Determine the [x, y] coordinate at the center of the cell enclosing the given text.  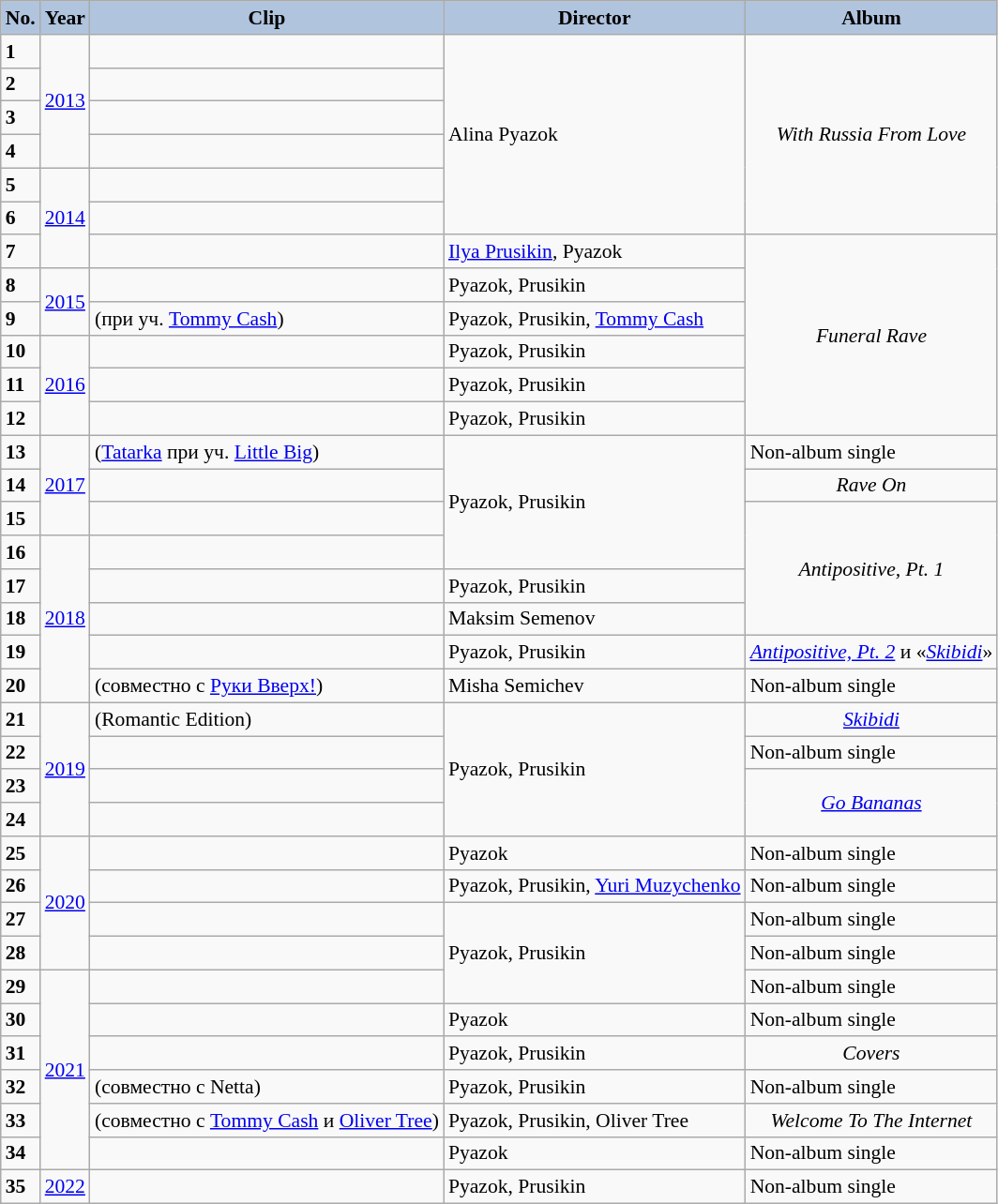
7 [21, 252]
Antipositive, Pt. 2 и «Skibidi» [872, 653]
Album [872, 18]
Maksim Semenov [595, 619]
10 [21, 352]
2022 [66, 1187]
Funeral Rave [872, 336]
2021 [66, 1070]
(совместно с Tommy Cash и Oliver Tree) [266, 1121]
15 [21, 519]
Go Bananas [872, 803]
30 [21, 1020]
Alina Pyazok [595, 135]
No. [21, 18]
33 [21, 1121]
22 [21, 753]
Year [66, 18]
2015 [66, 302]
17 [21, 586]
(при уч. Tommy Cash) [266, 319]
1 [21, 52]
35 [21, 1187]
19 [21, 653]
(совместно с Netta) [266, 1087]
Rave On [872, 486]
Antipositive, Pt. 1 [872, 569]
With Russia From Love [872, 135]
Ilya Prusikin, Pyazok [595, 252]
21 [21, 719]
12 [21, 419]
27 [21, 920]
3 [21, 118]
13 [21, 452]
Pyazok, Prusikin, Oliver Tree [595, 1121]
Covers [872, 1054]
2 [21, 84]
2019 [66, 769]
(Tatarka при уч. Little Big) [266, 452]
2014 [66, 218]
6 [21, 218]
24 [21, 820]
29 [21, 986]
34 [21, 1153]
11 [21, 385]
(Romantic Edition) [266, 719]
16 [21, 552]
2017 [66, 486]
9 [21, 319]
(совместно с Руки Вверх!) [266, 686]
14 [21, 486]
Welcome To The Internet [872, 1121]
Pyazok, Prusikin, Yuri Muzychenko [595, 886]
5 [21, 185]
8 [21, 285]
20 [21, 686]
26 [21, 886]
Misha Semichev [595, 686]
4 [21, 152]
18 [21, 619]
23 [21, 787]
32 [21, 1087]
2020 [66, 903]
28 [21, 954]
25 [21, 853]
2016 [66, 384]
2013 [66, 101]
31 [21, 1054]
Clip [266, 18]
Director [595, 18]
2018 [66, 619]
Pyazok, Prusikin, Tommy Cash [595, 319]
Skibidi [872, 719]
